Scan for the cell matching the given text and deliver its (x, y) coordinate at center. 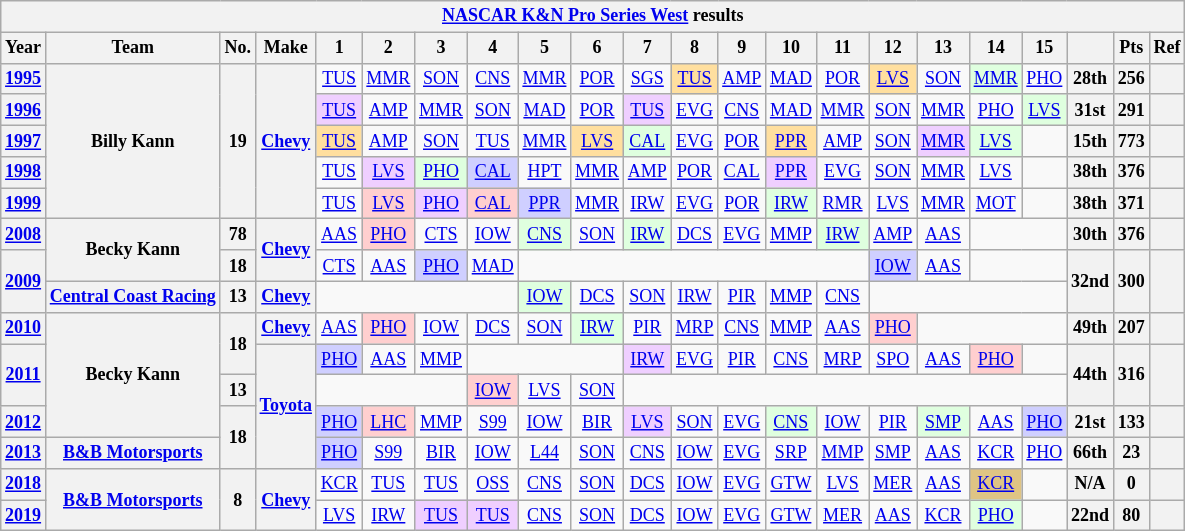
4 (492, 48)
Make (286, 48)
SRP (792, 452)
Ref (1167, 48)
SGS (647, 78)
RMR (842, 204)
28th (1090, 78)
7 (647, 48)
1997 (24, 140)
316 (1131, 375)
Pts (1131, 48)
1 (339, 48)
Central Coast Racing (132, 296)
21st (1090, 422)
9 (742, 48)
30th (1090, 234)
291 (1131, 110)
2008 (24, 234)
300 (1131, 281)
SPO (893, 360)
133 (1131, 422)
No. (238, 48)
OSS (492, 484)
2018 (24, 484)
HPT (544, 172)
2011 (24, 375)
80 (1131, 516)
N/A (1090, 484)
23 (1131, 452)
49th (1090, 328)
Toyota (286, 406)
14 (996, 48)
10 (792, 48)
1999 (24, 204)
Billy Kann (132, 141)
2013 (24, 452)
15th (1090, 140)
1998 (24, 172)
2019 (24, 516)
MOT (996, 204)
0 (1131, 484)
NASCAR K&N Pro Series West results (593, 16)
5 (544, 48)
31st (1090, 110)
1996 (24, 110)
2009 (24, 281)
1995 (24, 78)
773 (1131, 140)
L44 (544, 452)
371 (1131, 204)
2010 (24, 328)
207 (1131, 328)
2012 (24, 422)
66th (1090, 452)
11 (842, 48)
15 (1044, 48)
19 (238, 141)
6 (598, 48)
Team (132, 48)
Year (24, 48)
2 (388, 48)
22nd (1090, 516)
32nd (1090, 281)
256 (1131, 78)
78 (238, 234)
3 (442, 48)
LHC (388, 422)
44th (1090, 375)
12 (893, 48)
